Find where the given text appears and provide that cell's center as [x, y] coordinate. 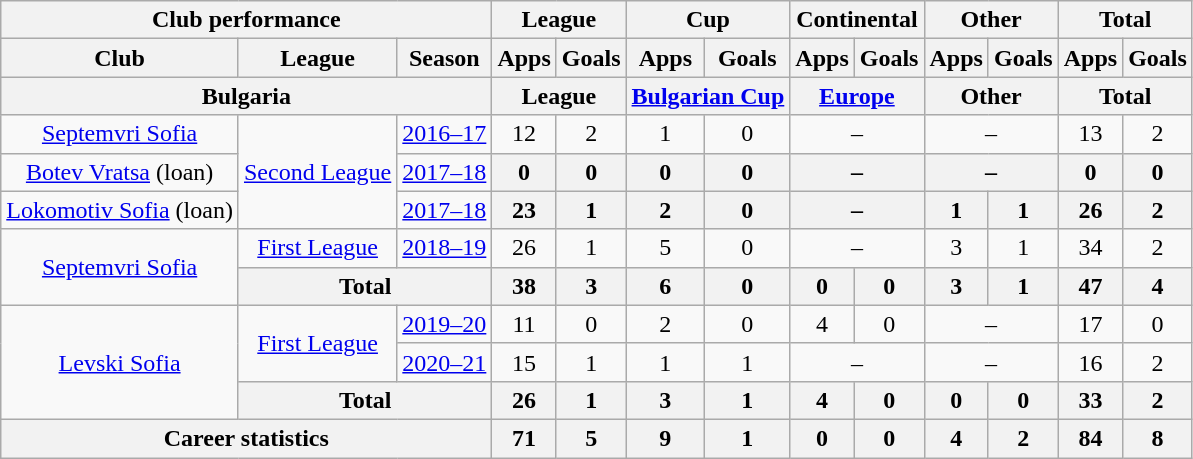
Club performance [246, 20]
Bulgaria [246, 96]
8 [1158, 438]
34 [1090, 248]
2020–21 [444, 362]
13 [1090, 134]
Europe [857, 96]
Second League [317, 172]
15 [524, 362]
16 [1090, 362]
6 [666, 286]
9 [666, 438]
2019–20 [444, 324]
47 [1090, 286]
71 [524, 438]
Career statistics [246, 438]
12 [524, 134]
2018–19 [444, 248]
Season [444, 58]
2016–17 [444, 134]
Cup [708, 20]
17 [1090, 324]
Bulgarian Cup [708, 96]
Continental [857, 20]
38 [524, 286]
23 [524, 210]
33 [1090, 400]
Levski Sofia [120, 362]
Botev Vratsa (loan) [120, 172]
84 [1090, 438]
Club [120, 58]
11 [524, 324]
Lokomotiv Sofia (loan) [120, 210]
